Output the (X, Y) coordinate of the center of the cell containing the given text.  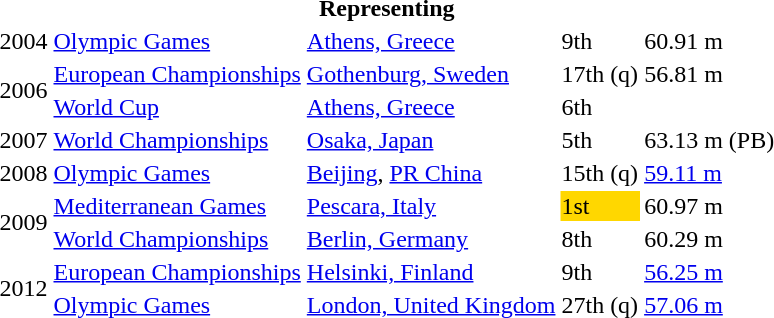
Pescara, Italy (431, 206)
17th (q) (600, 74)
15th (q) (600, 173)
5th (600, 140)
1st (600, 206)
Gothenburg, Sweden (431, 74)
6th (600, 107)
Berlin, Germany (431, 239)
Helsinki, Finland (431, 272)
World Cup (177, 107)
Beijing, PR China (431, 173)
8th (600, 239)
Mediterranean Games (177, 206)
Osaka, Japan (431, 140)
